Scan for the cell matching the given text and deliver its (x, y) coordinate at center. 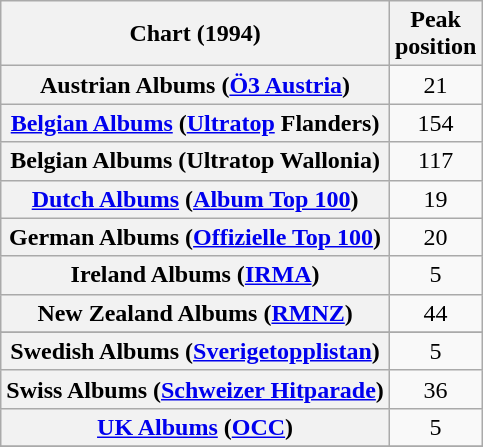
Ireland Albums (IRMA) (196, 275)
Peakposition (435, 34)
44 (435, 313)
Dutch Albums (Album Top 100) (196, 199)
21 (435, 85)
Austrian Albums (Ö3 Austria) (196, 85)
Swedish Albums (Sverigetopplistan) (196, 351)
117 (435, 161)
Chart (1994) (196, 34)
154 (435, 123)
German Albums (Offizielle Top 100) (196, 237)
Swiss Albums (Schweizer Hitparade) (196, 389)
20 (435, 237)
36 (435, 389)
Belgian Albums (Ultratop Wallonia) (196, 161)
19 (435, 199)
Belgian Albums (Ultratop Flanders) (196, 123)
New Zealand Albums (RMNZ) (196, 313)
UK Albums (OCC) (196, 427)
